Provide the [x, y] coordinate of the cell's center where the given text is located.  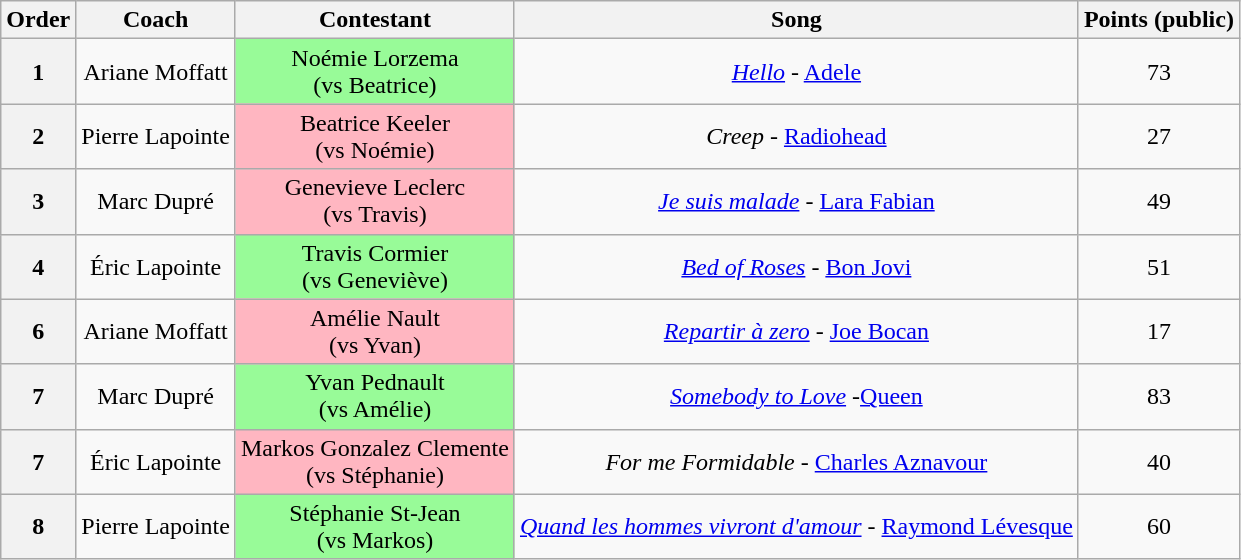
Somebody to Love -Queen [796, 396]
Amélie Nault(vs Yvan) [374, 332]
60 [1158, 526]
49 [1158, 202]
Contestant [374, 20]
Genevieve Leclerc(vs Travis) [374, 202]
Yvan Pednault(vs Amélie) [374, 396]
Stéphanie St-Jean(vs Markos) [374, 526]
Repartir à zero - Joe Bocan [796, 332]
17 [1158, 332]
Song [796, 20]
83 [1158, 396]
Coach [156, 20]
Points (public) [1158, 20]
Noémie Lorzema(vs Beatrice) [374, 72]
3 [38, 202]
8 [38, 526]
Beatrice Keeler(vs Noémie) [374, 136]
1 [38, 72]
27 [1158, 136]
6 [38, 332]
51 [1158, 266]
Bed of Roses - Bon Jovi [796, 266]
4 [38, 266]
Quand les hommes vivront d'amour - Raymond Lévesque [796, 526]
Creep - Radiohead [796, 136]
For me Formidable - Charles Aznavour [796, 462]
Markos Gonzalez Clemente(vs Stéphanie) [374, 462]
Hello - Adele [796, 72]
Order [38, 20]
73 [1158, 72]
40 [1158, 462]
Je suis malade - Lara Fabian [796, 202]
Travis Cormier(vs Geneviève) [374, 266]
2 [38, 136]
